Return [x, y] of the center of cell containing provided text 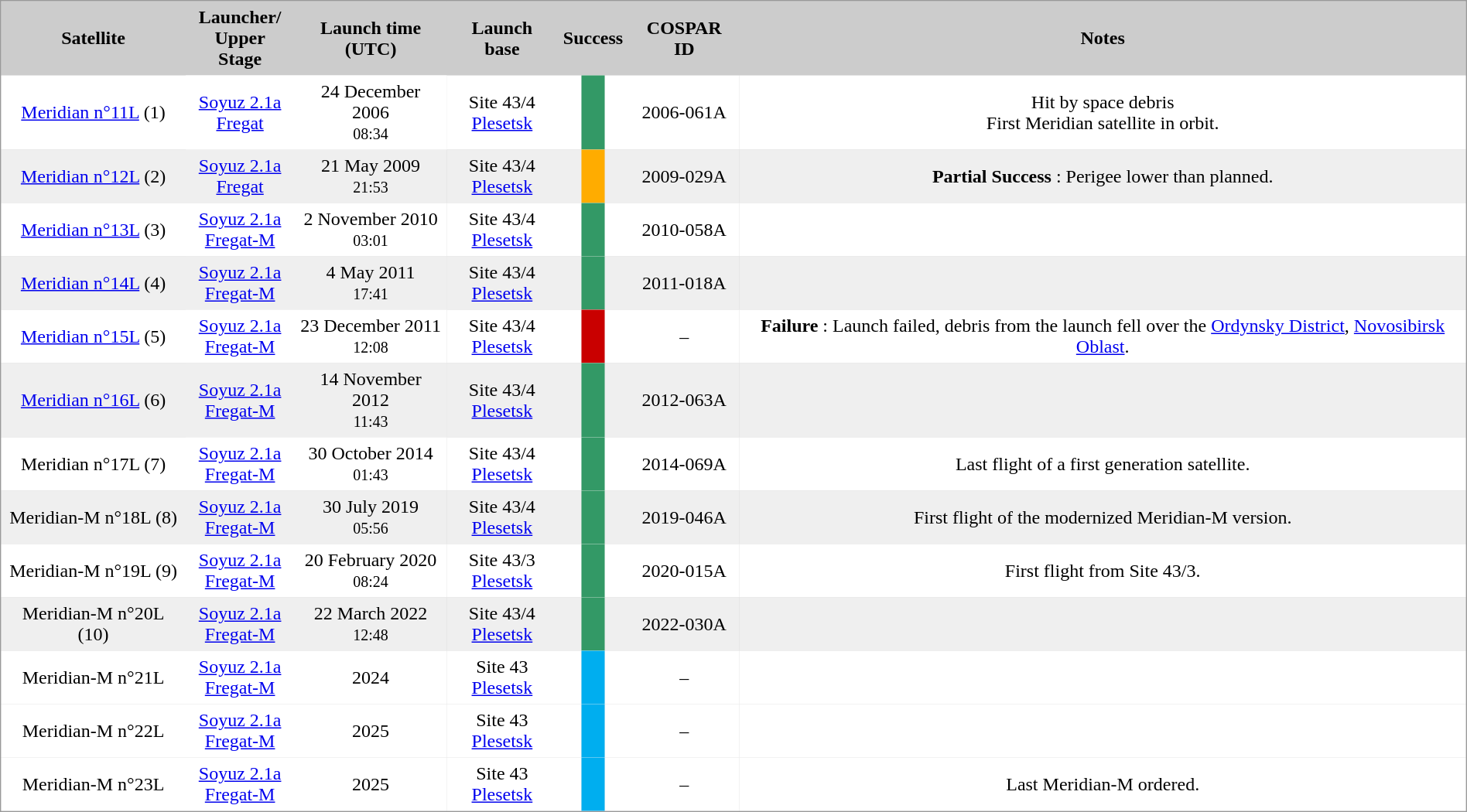
Launch base [501, 39]
2019-046A [684, 517]
Meridian n°12L (2) [94, 176]
2006-061A [684, 113]
2022-030A [684, 623]
Last Meridian-M ordered. [1103, 784]
Meridian n°15L (5) [94, 336]
23 December 201112:08 [371, 336]
Meridian n°14L (4) [94, 283]
2009-029A [684, 176]
2012-063A [684, 401]
Success [593, 39]
Launch time(UTC) [371, 39]
COSPAR ID [684, 39]
24 December 200608:34 [371, 113]
Meridian n°11L (1) [94, 113]
Meridian-M n°20L (10) [94, 623]
Hit by space debrisFirst Meridian satellite in orbit. [1103, 113]
Last flight of a first generation satellite. [1103, 464]
20 February 202008:24 [371, 571]
First flight of the modernized Meridian-M version. [1103, 517]
Meridian-M n°19L (9) [94, 571]
14 November 201211:43 [371, 401]
Notes [1103, 39]
Site 43/3Plesetsk [501, 571]
Meridian n°17L (7) [94, 464]
30 October 201401:43 [371, 464]
Satellite [94, 39]
Meridian n°16L (6) [94, 401]
Meridian-M n°21L [94, 677]
21 May 200921:53 [371, 176]
2014-069A [684, 464]
22 March 202212:48 [371, 623]
Partial Success : Perigee lower than planned. [1103, 176]
2024 [371, 677]
Meridian-M n°22L [94, 730]
Meridian n°13L (3) [94, 229]
2 November 201003:01 [371, 229]
Launcher/Upper Stage [240, 39]
First flight from Site 43/3. [1103, 571]
Meridian-M n°23L [94, 784]
Failure : Launch failed, debris from the launch fell over the Ordynsky District, Novosibirsk Oblast. [1103, 336]
2020-015A [684, 571]
30 July 201905:56 [371, 517]
2011-018A [684, 283]
4 May 201117:41 [371, 283]
Meridian-M n°18L (8) [94, 517]
2010-058A [684, 229]
